Extract the [X, Y] coordinate from the center of the cell holding the provided text.  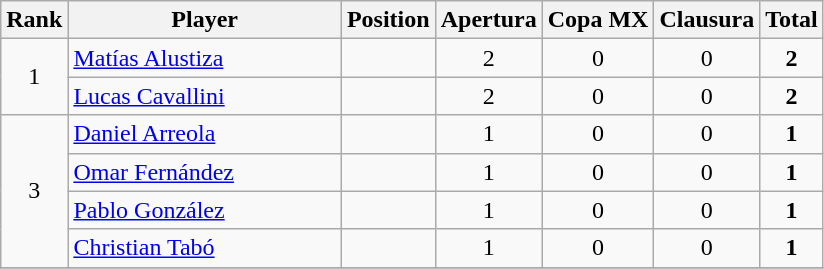
Matías Alustiza [205, 58]
3 [34, 191]
Christian Tabó [205, 248]
Pablo González [205, 210]
Daniel Arreola [205, 134]
Copa MX [598, 20]
Total [792, 20]
Rank [34, 20]
Lucas Cavallini [205, 96]
Omar Fernández [205, 172]
Clausura [707, 20]
Position [388, 20]
Player [205, 20]
Apertura [488, 20]
